Determine the [X, Y] coordinate at the center of the cell enclosing the given text.  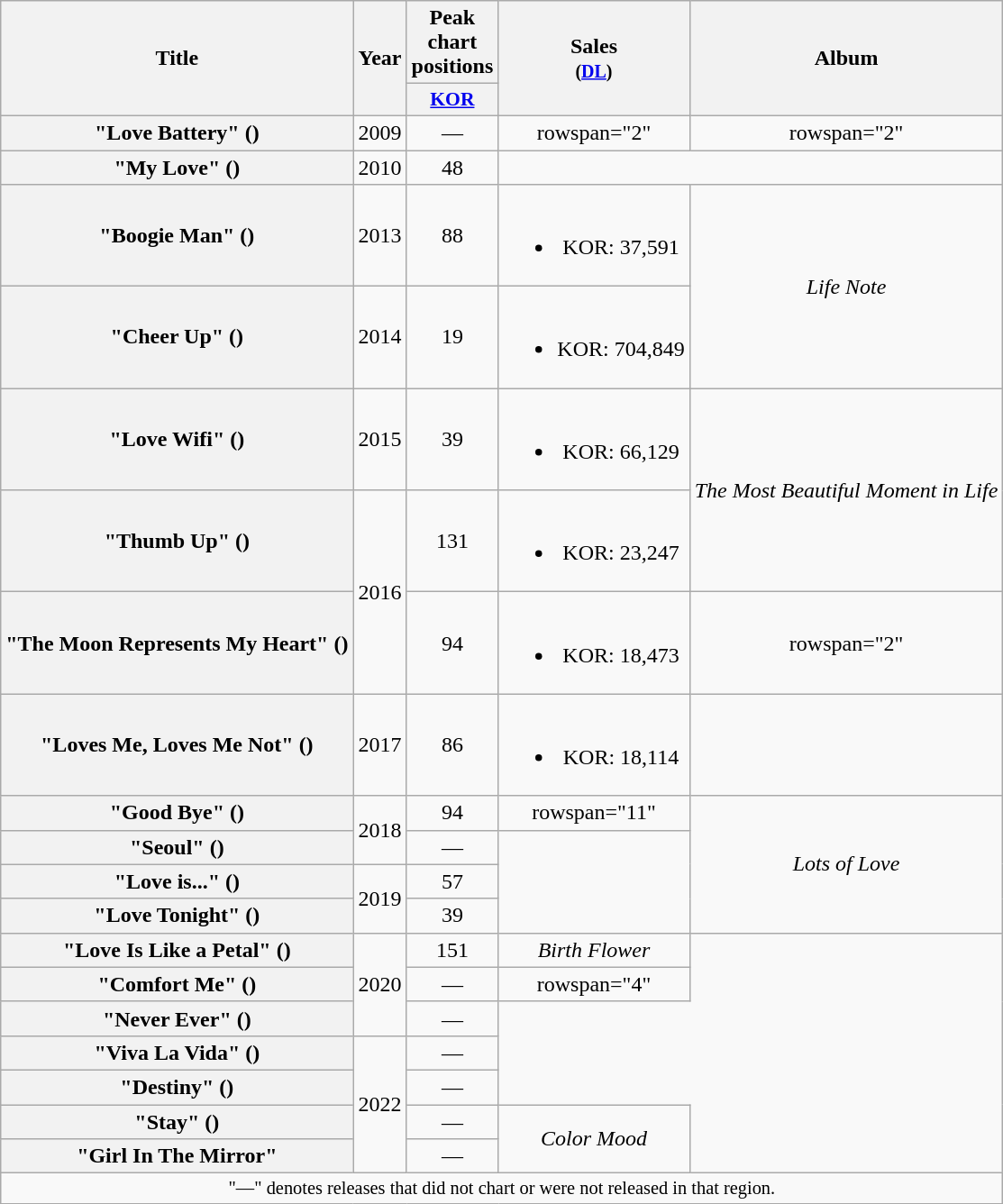
48 [452, 167]
The Most Beautiful Moment in Life [846, 490]
rowspan="11" [594, 813]
"—" denotes releases that did not chart or were not released in that region. [502, 1189]
Peak chart positions [452, 42]
Color Mood [594, 1139]
KOR: 66,129 [594, 440]
2014 [380, 337]
2015 [380, 440]
"Good Bye" () [177, 813]
2017 [380, 744]
88 [452, 236]
2009 [380, 132]
19 [452, 337]
"My Love" () [177, 167]
"Love Wifi" () [177, 440]
2016 [380, 592]
"Seoul" () [177, 847]
"Love Is Like a Petal" () [177, 950]
KOR: 23,247 [594, 541]
2010 [380, 167]
"Stay" () [177, 1122]
"Never Ever" () [177, 1018]
Sales(DL) [594, 59]
151 [452, 950]
131 [452, 541]
86 [452, 744]
2018 [380, 830]
Title [177, 59]
"Love is..." () [177, 881]
"Girl In The Mirror" [177, 1156]
"Love Tonight" () [177, 916]
"The Moon Represents My Heart" () [177, 643]
Lots of Love [846, 864]
Album [846, 59]
Birth Flower [594, 950]
"Comfort Me" () [177, 984]
Life Note [846, 287]
Year [380, 59]
2013 [380, 236]
2022 [380, 1104]
2020 [380, 984]
"Viva La Vida" () [177, 1053]
"Love Battery" () [177, 132]
rowspan="4" [594, 984]
KOR: 704,849 [594, 337]
"Cheer Up" () [177, 337]
KOR: 18,473 [594, 643]
"Thumb Up" () [177, 541]
"Destiny" () [177, 1087]
57 [452, 881]
"Boogie Man" () [177, 236]
KOR [452, 100]
2019 [380, 898]
KOR: 18,114 [594, 744]
"Loves Me, Loves Me Not" () [177, 744]
KOR: 37,591 [594, 236]
